Detect which cell encompasses the target text, then output its [x, y] center coordinate. 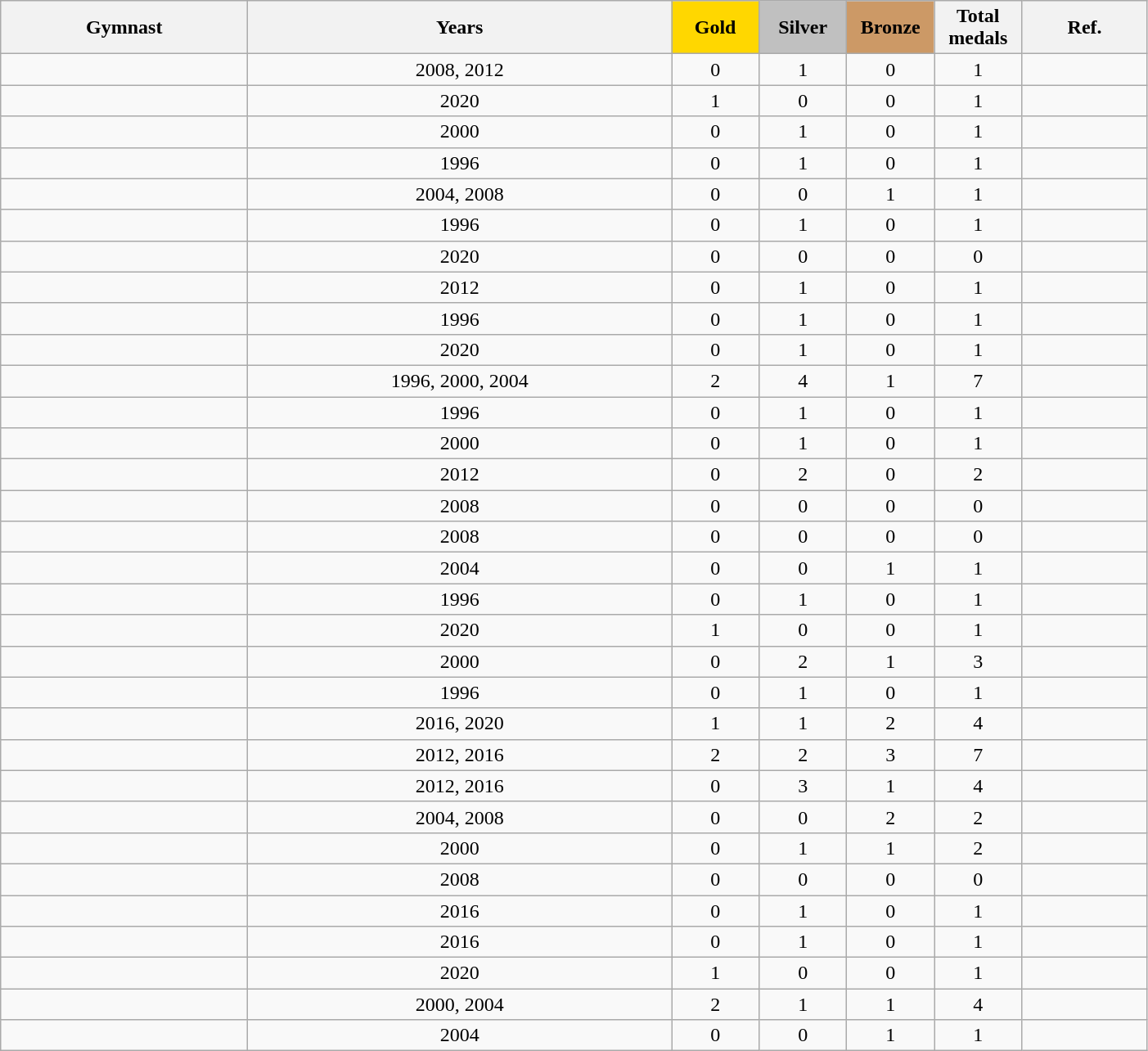
Ref. [1085, 28]
2000, 2004 [460, 1004]
1996, 2000, 2004 [460, 381]
Years [460, 28]
Silver [804, 28]
2016, 2020 [460, 724]
2008, 2012 [460, 70]
Bronze [890, 28]
Gold [715, 28]
Gymnast [124, 28]
Total medals [979, 28]
